Provide the (X, Y) coordinate of the cell's center where the given text is located.  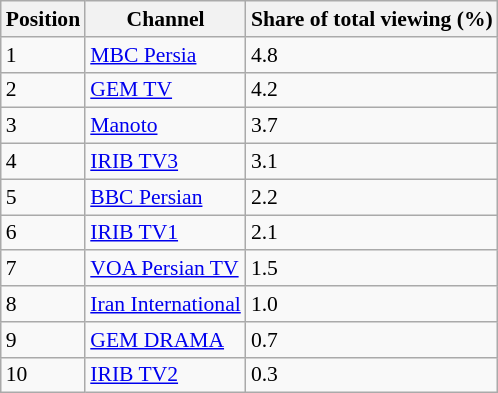
2.1 (372, 233)
3.7 (372, 126)
4.2 (372, 90)
4.8 (372, 55)
0.3 (372, 375)
1 (43, 55)
7 (43, 269)
VOA Persian TV (166, 269)
Share of total viewing (%) (372, 19)
0.7 (372, 340)
MBC Persia (166, 55)
2 (43, 90)
IRIB TV1 (166, 233)
BBC Persian (166, 197)
GEM DRAMA (166, 340)
8 (43, 304)
1.0 (372, 304)
Position (43, 19)
1.5 (372, 269)
6 (43, 233)
9 (43, 340)
3 (43, 126)
2.2 (372, 197)
IRIB TV2 (166, 375)
IRIB TV3 (166, 162)
4 (43, 162)
Iran International (166, 304)
10 (43, 375)
Channel (166, 19)
3.1 (372, 162)
GEM TV (166, 90)
Manoto (166, 126)
5 (43, 197)
